From the cell containing the given text, extract its center point as [X, Y] coordinate. 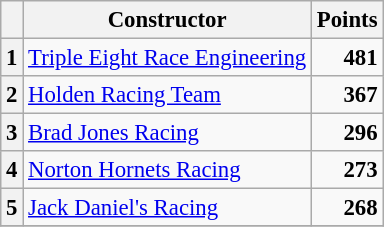
3 [12, 133]
Jack Daniel's Racing [168, 208]
Points [348, 20]
Triple Eight Race Engineering [168, 58]
296 [348, 133]
2 [12, 95]
268 [348, 208]
1 [12, 58]
Norton Hornets Racing [168, 170]
273 [348, 170]
4 [12, 170]
481 [348, 58]
5 [12, 208]
Holden Racing Team [168, 95]
367 [348, 95]
Brad Jones Racing [168, 133]
Constructor [168, 20]
